Capture the cell that displays the provided text and extract its (x, y) central coordinate. 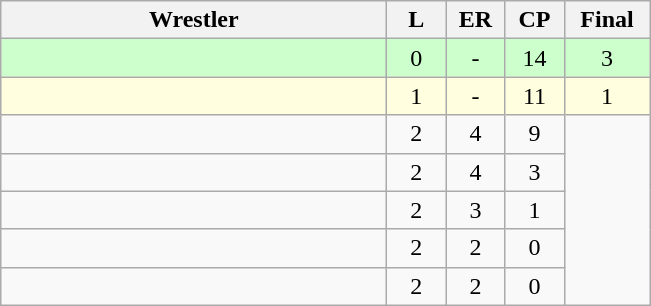
9 (534, 134)
Wrestler (194, 20)
14 (534, 58)
CP (534, 20)
Final (607, 20)
11 (534, 96)
ER (476, 20)
L (416, 20)
